Provide the (x, y) coordinate of the cell's center where the given text is located.  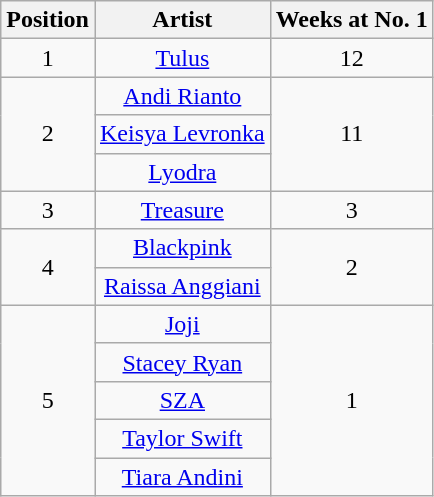
Tiara Andini (182, 477)
5 (48, 400)
Weeks at No. 1 (352, 20)
11 (352, 134)
Treasure (182, 210)
Joji (182, 324)
Stacey Ryan (182, 362)
Artist (182, 20)
Taylor Swift (182, 438)
Lyodra (182, 172)
Raissa Anggiani (182, 286)
Andi Rianto (182, 96)
Tulus (182, 58)
Blackpink (182, 248)
Position (48, 20)
SZA (182, 400)
4 (48, 267)
Keisya Levronka (182, 134)
12 (352, 58)
